Identify which cell holds the provided text, then report its [X, Y] central coordinate. 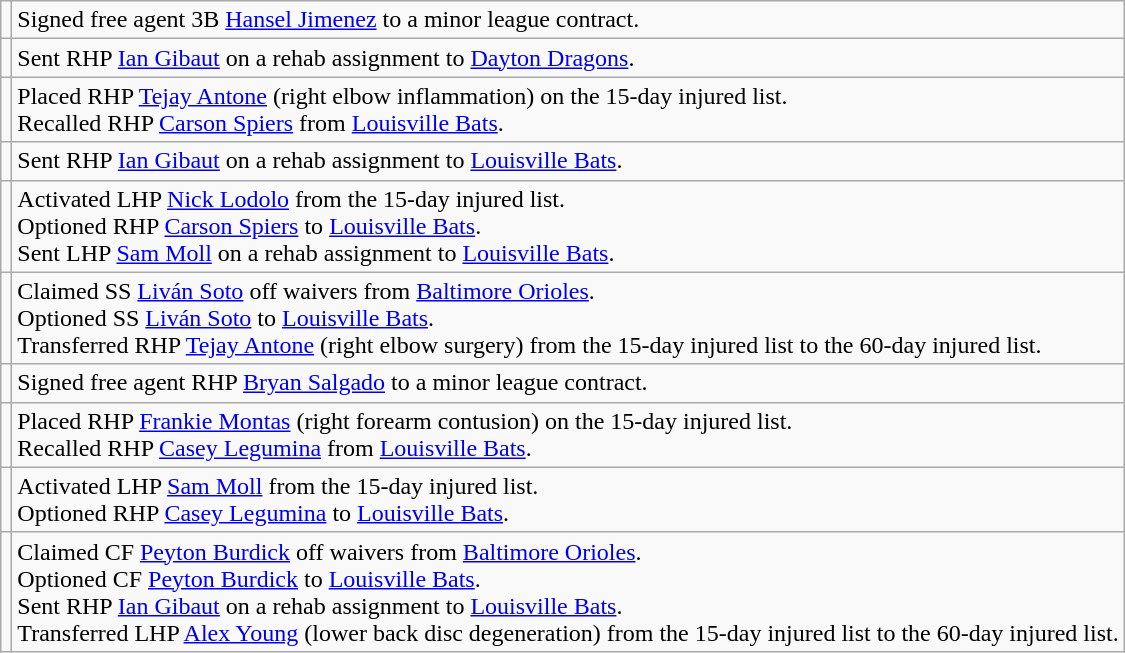
Activated LHP Sam Moll from the 15-day injured list. Optioned RHP Casey Legumina to Louisville Bats. [568, 500]
Signed free agent RHP Bryan Salgado to a minor league contract. [568, 383]
Sent RHP Ian Gibaut on a rehab assignment to Louisville Bats. [568, 161]
Placed RHP Frankie Montas (right forearm contusion) on the 15-day injured list. Recalled RHP Casey Legumina from Louisville Bats. [568, 434]
Sent RHP Ian Gibaut on a rehab assignment to Dayton Dragons. [568, 58]
Placed RHP Tejay Antone (right elbow inflammation) on the 15-day injured list. Recalled RHP Carson Spiers from Louisville Bats. [568, 110]
Signed free agent 3B Hansel Jimenez to a minor league contract. [568, 20]
